For the text-containing cell, return its midpoint in [x, y] coordinate format. 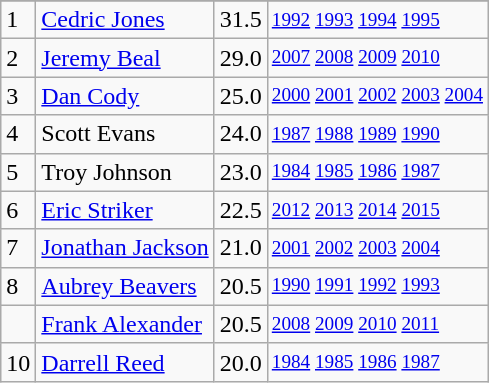
1992 1993 1994 1995 [377, 20]
2 [18, 58]
2012 2013 2014 2015 [377, 210]
29.0 [240, 58]
Troy Johnson [125, 172]
6 [18, 210]
5 [18, 172]
31.5 [240, 20]
Cedric Jones [125, 20]
24.0 [240, 134]
Jeremy Beal [125, 58]
8 [18, 286]
1 [18, 20]
Darrell Reed [125, 362]
3 [18, 96]
21.0 [240, 248]
22.5 [240, 210]
1987 1988 1989 1990 [377, 134]
Dan Cody [125, 96]
25.0 [240, 96]
20.0 [240, 362]
2007 2008 2009 2010 [377, 58]
23.0 [240, 172]
4 [18, 134]
Frank Alexander [125, 324]
Aubrey Beavers [125, 286]
Jonathan Jackson [125, 248]
Scott Evans [125, 134]
2001 2002 2003 2004 [377, 248]
1990 1991 1992 1993 [377, 286]
7 [18, 248]
2008 2009 2010 2011 [377, 324]
10 [18, 362]
Eric Striker [125, 210]
2000 2001 2002 2003 2004 [377, 96]
